Provide the [x, y] coordinate of the cell's center where the given text is located.  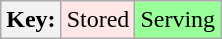
Stored [98, 20]
Serving [178, 20]
Key: [31, 20]
